Find where the given text appears and provide that cell's center as (x, y) coordinate. 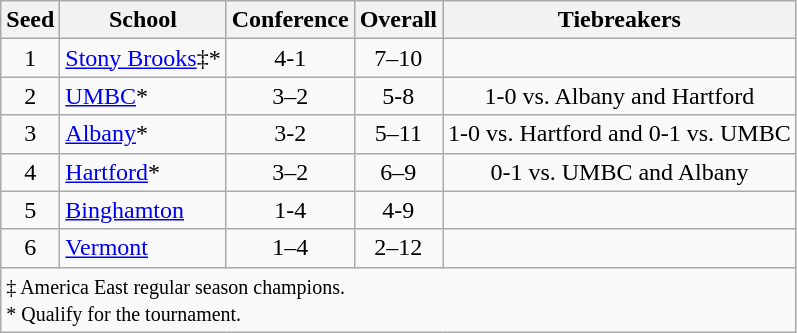
Stony Brooks‡* (143, 58)
4 (30, 172)
5 (30, 210)
Binghamton (143, 210)
2 (30, 96)
2–12 (398, 248)
1-0 vs. Hartford and 0-1 vs. UMBC (620, 134)
Albany* (143, 134)
0-1 vs. UMBC and Albany (620, 172)
4-9 (398, 210)
1-4 (290, 210)
1 (30, 58)
Overall (398, 20)
Conference (290, 20)
3 (30, 134)
Vermont (143, 248)
3-2 (290, 134)
6–9 (398, 172)
UMBC* (143, 96)
6 (30, 248)
4-1 (290, 58)
7–10 (398, 58)
School (143, 20)
1–4 (290, 248)
1-0 vs. Albany and Hartford (620, 96)
Seed (30, 20)
Hartford* (143, 172)
5-8 (398, 96)
‡ America East regular season champions.* Qualify for the tournament. (398, 300)
Tiebreakers (620, 20)
5–11 (398, 134)
